Scan for the cell matching the given text and deliver its (x, y) coordinate at center. 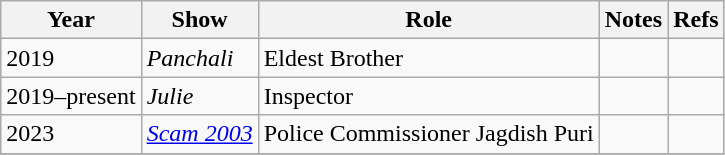
Police Commissioner Jagdish Puri (428, 134)
Julie (200, 96)
Notes (633, 20)
Panchali (200, 58)
Eldest Brother (428, 58)
Scam 2003 (200, 134)
2019 (71, 58)
Show (200, 20)
Year (71, 20)
2023 (71, 134)
Refs (696, 20)
Inspector (428, 96)
Role (428, 20)
2019–present (71, 96)
